Return [X, Y] of the center of cell containing provided text 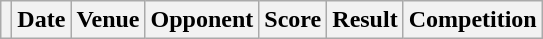
Opponent [202, 20]
Score [293, 20]
Competition [472, 20]
Venue [108, 20]
Result [365, 20]
Date [42, 20]
